Identify which cell holds the provided text, then report its (X, Y) central coordinate. 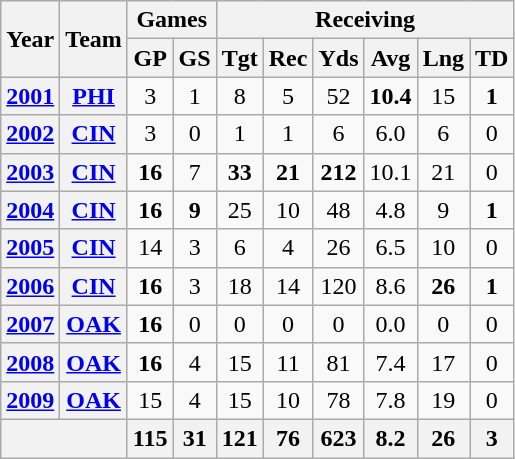
48 (338, 210)
2008 (30, 362)
7 (194, 172)
31 (194, 438)
Receiving (365, 20)
10.4 (390, 96)
2009 (30, 400)
Tgt (240, 58)
GP (150, 58)
19 (443, 400)
Rec (288, 58)
7.4 (390, 362)
7.8 (390, 400)
4.8 (390, 210)
121 (240, 438)
25 (240, 210)
6.5 (390, 248)
6.0 (390, 134)
2005 (30, 248)
Team (94, 39)
76 (288, 438)
2004 (30, 210)
Games (172, 20)
8.6 (390, 286)
Yds (338, 58)
2003 (30, 172)
78 (338, 400)
2002 (30, 134)
11 (288, 362)
Lng (443, 58)
Year (30, 39)
10.1 (390, 172)
81 (338, 362)
2006 (30, 286)
212 (338, 172)
5 (288, 96)
GS (194, 58)
17 (443, 362)
623 (338, 438)
TD (492, 58)
52 (338, 96)
0.0 (390, 324)
2001 (30, 96)
18 (240, 286)
33 (240, 172)
Avg (390, 58)
8.2 (390, 438)
2007 (30, 324)
120 (338, 286)
115 (150, 438)
8 (240, 96)
PHI (94, 96)
